Return (x, y) of the center of cell containing provided text 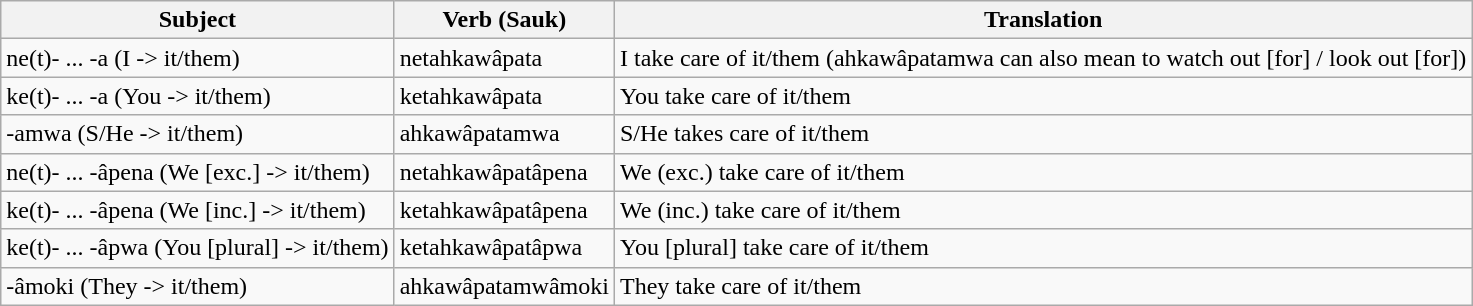
ketahkawâpatâpwa (504, 248)
ketahkawâpatâpena (504, 210)
ahkawâpatamwâmoki (504, 286)
ke(t)- ... -âpwa (You [plural] -> it/them) (198, 248)
ke(t)- ... -âpena (We [inc.] -> it/them) (198, 210)
ahkawâpatamwa (504, 134)
ke(t)- ... -a (You -> it/them) (198, 96)
-âmoki (They -> it/them) (198, 286)
Subject (198, 20)
S/He takes care of it/them (1042, 134)
netahkawâpatâpena (504, 172)
ne(t)- ... -a (I -> it/them) (198, 58)
Verb (Sauk) (504, 20)
You take care of it/them (1042, 96)
netahkawâpata (504, 58)
ne(t)- ... -âpena (We [exc.] -> it/them) (198, 172)
We (exc.) take care of it/them (1042, 172)
You [plural] take care of it/them (1042, 248)
ketahkawâpata (504, 96)
I take care of it/them (ahkawâpatamwa can also mean to watch out [for] / look out [for]) (1042, 58)
Translation (1042, 20)
-amwa (S/He -> it/them) (198, 134)
They take care of it/them (1042, 286)
We (inc.) take care of it/them (1042, 210)
